Extract the [X, Y] coordinate from the center of the cell holding the provided text.  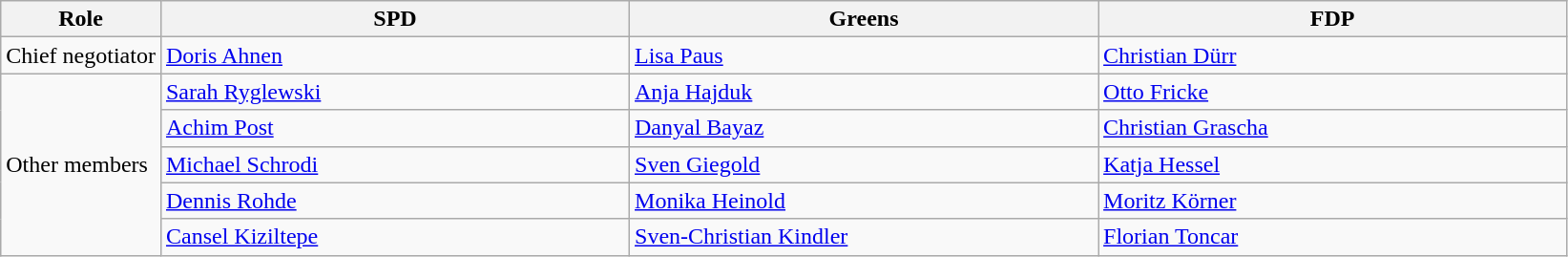
Moritz Körner [1332, 201]
Sarah Ryglewski [395, 92]
Florian Toncar [1332, 237]
Michael Schrodi [395, 164]
Sven Giegold [865, 164]
Cansel Kiziltepe [395, 237]
Danyal Bayaz [865, 128]
Anja Hajduk [865, 92]
Dennis Rohde [395, 201]
Achim Post [395, 128]
Christian Grascha [1332, 128]
Chief negotiator [81, 55]
Doris Ahnen [395, 55]
SPD [395, 19]
Lisa Paus [865, 55]
Christian Dürr [1332, 55]
Otto Fricke [1332, 92]
Greens [865, 19]
Role [81, 19]
Katja Hessel [1332, 164]
Monika Heinold [865, 201]
Sven-Christian Kindler [865, 237]
Other members [81, 164]
FDP [1332, 19]
